Detect which cell encompasses the target text, then output its (x, y) center coordinate. 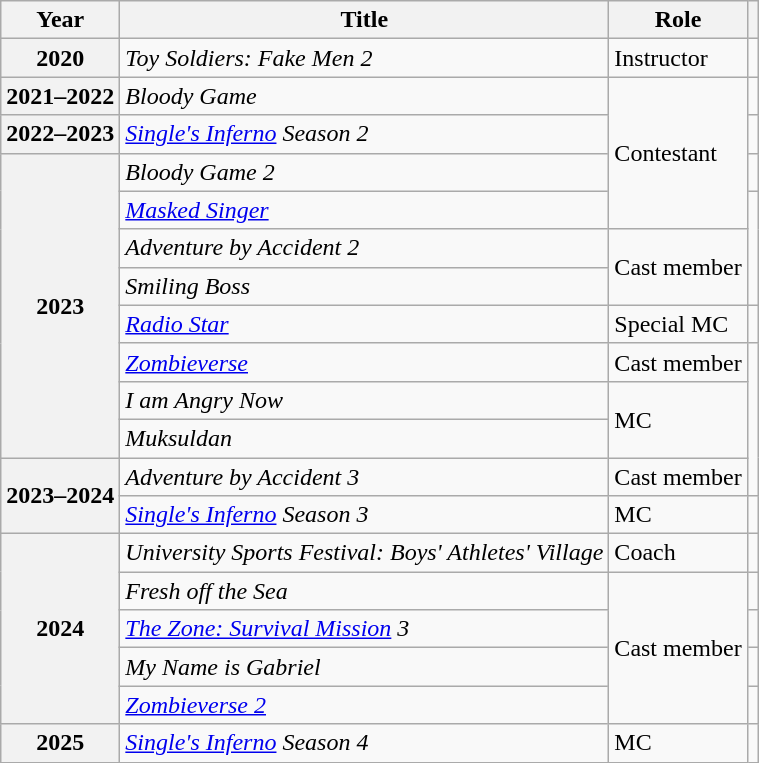
2024 (60, 629)
Zombieverse (364, 362)
Toy Soldiers: Fake Men 2 (364, 58)
Fresh off the Sea (364, 591)
My Name is Gabriel (364, 667)
Smiling Boss (364, 286)
Bloody Game 2 (364, 172)
2023–2024 (60, 496)
Title (364, 20)
2021–2022 (60, 96)
Single's Inferno Season 2 (364, 134)
Zombieverse 2 (364, 705)
Bloody Game (364, 96)
Masked Singer (364, 210)
Adventure by Accident 2 (364, 248)
Special MC (678, 324)
Adventure by Accident 3 (364, 477)
Coach (678, 553)
Single's Inferno Season 4 (364, 743)
The Zone: Survival Mission 3 (364, 629)
Year (60, 20)
University Sports Festival: Boys' Athletes' Village (364, 553)
I am Angry Now (364, 400)
2023 (60, 305)
2022–2023 (60, 134)
2020 (60, 58)
Role (678, 20)
Contestant (678, 153)
2025 (60, 743)
Muksuldan (364, 438)
Single's Inferno Season 3 (364, 515)
Radio Star (364, 324)
Instructor (678, 58)
